From the cell containing the given text, extract its center point as (X, Y) coordinate. 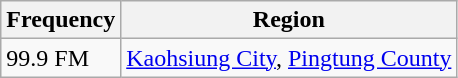
99.9 FM (61, 58)
Kaohsiung City, Pingtung County (289, 58)
Region (289, 20)
Frequency (61, 20)
